Extract the [x, y] coordinate from the center of the cell holding the provided text.  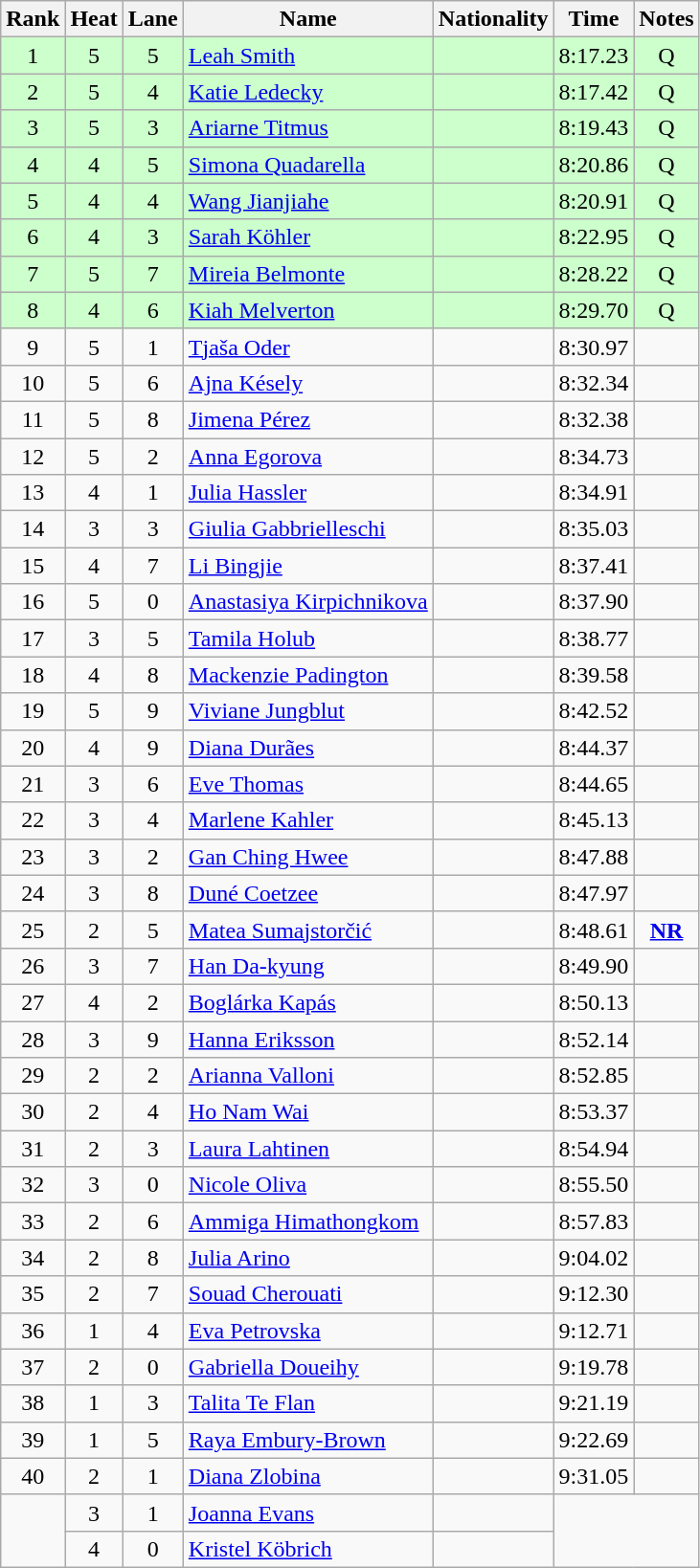
16 [33, 602]
Boglárka Kapás [308, 1002]
Kristel Köbrich [308, 1549]
Arianna Valloni [308, 1076]
8:49.90 [594, 966]
8:35.03 [594, 529]
20 [33, 748]
Matea Sumajstorčić [308, 930]
8:32.34 [594, 383]
24 [33, 893]
28 [33, 1039]
17 [33, 638]
8:28.22 [594, 274]
13 [33, 493]
Notes [666, 19]
8:55.50 [594, 1185]
8:57.83 [594, 1221]
8:47.88 [594, 857]
8:52.85 [594, 1076]
8:29.70 [594, 310]
Kiah Melverton [308, 310]
8:47.97 [594, 893]
33 [33, 1221]
8:34.73 [594, 457]
29 [33, 1076]
Gabriella Doueihy [308, 1367]
Jimena Pérez [308, 419]
Anastasiya Kirpichnikova [308, 602]
8:32.38 [594, 419]
8:54.94 [594, 1149]
36 [33, 1331]
8:17.23 [594, 56]
8:45.13 [594, 820]
11 [33, 419]
Eve Thomas [308, 784]
38 [33, 1403]
Name [308, 19]
Viviane Jungblut [308, 711]
34 [33, 1258]
Ho Nam Wai [308, 1112]
Duné Coetzee [308, 893]
Diana Durães [308, 748]
8:52.14 [594, 1039]
Giulia Gabbrielleschi [308, 529]
8:44.65 [594, 784]
8:42.52 [594, 711]
Joanna Evans [308, 1512]
Katie Ledecky [308, 92]
9:19.78 [594, 1367]
NR [666, 930]
Julia Arino [308, 1258]
37 [33, 1367]
40 [33, 1476]
Nicole Oliva [308, 1185]
8:53.37 [594, 1112]
9:21.19 [594, 1403]
8:17.42 [594, 92]
8:22.95 [594, 237]
21 [33, 784]
Ajna Késely [308, 383]
10 [33, 383]
23 [33, 857]
19 [33, 711]
Nationality [493, 19]
Julia Hassler [308, 493]
Heat [94, 19]
39 [33, 1440]
Tjaša Oder [308, 347]
8:34.91 [594, 493]
8:37.41 [594, 566]
Eva Petrovska [308, 1331]
8:38.77 [594, 638]
15 [33, 566]
14 [33, 529]
12 [33, 457]
Raya Embury-Brown [308, 1440]
8:39.58 [594, 675]
Souad Cherouati [308, 1294]
Marlene Kahler [308, 820]
9:04.02 [594, 1258]
Mireia Belmonte [308, 274]
Anna Egorova [308, 457]
Lane [153, 19]
Ammiga Himathongkom [308, 1221]
8:50.13 [594, 1002]
Wang Jianjiahe [308, 201]
27 [33, 1002]
8:30.97 [594, 347]
Gan Ching Hwee [308, 857]
Mackenzie Padington [308, 675]
Time [594, 19]
Sarah Köhler [308, 237]
8:19.43 [594, 128]
Leah Smith [308, 56]
Ariarne Titmus [308, 128]
25 [33, 930]
18 [33, 675]
Han Da-kyung [308, 966]
22 [33, 820]
9:12.71 [594, 1331]
9:22.69 [594, 1440]
9:12.30 [594, 1294]
Tamila Holub [308, 638]
32 [33, 1185]
30 [33, 1112]
35 [33, 1294]
8:20.86 [594, 165]
26 [33, 966]
Talita Te Flan [308, 1403]
8:48.61 [594, 930]
Laura Lahtinen [308, 1149]
Simona Quadarella [308, 165]
9:31.05 [594, 1476]
8:44.37 [594, 748]
Rank [33, 19]
Diana Zlobina [308, 1476]
Li Bingjie [308, 566]
8:37.90 [594, 602]
Hanna Eriksson [308, 1039]
31 [33, 1149]
8:20.91 [594, 201]
